Pinpoint the cell where the given text exists, returning its (x, y) midpoint coordinate. 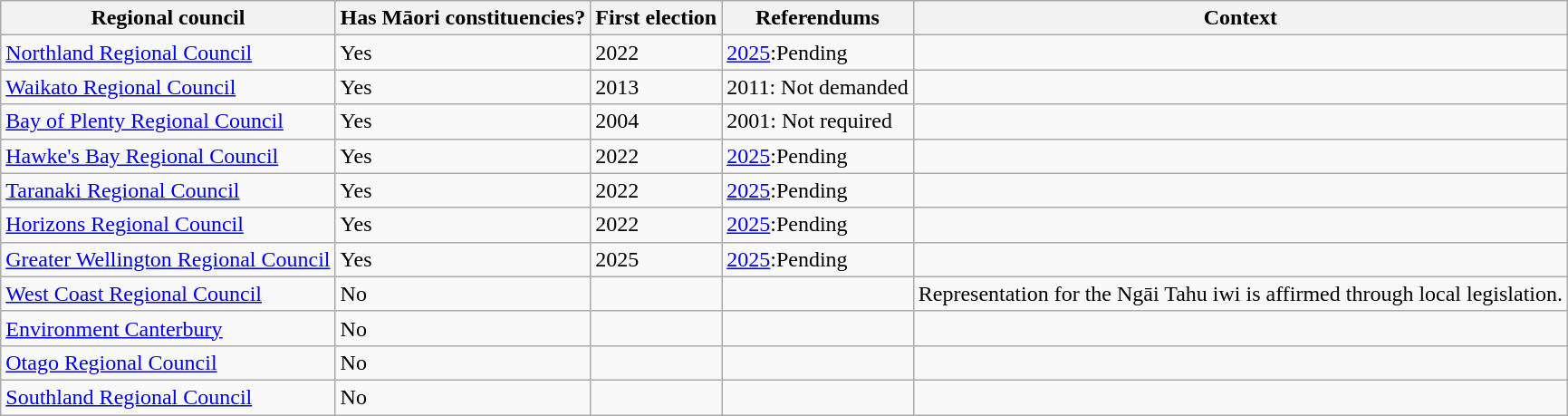
Waikato Regional Council (168, 87)
Taranaki Regional Council (168, 190)
Otago Regional Council (168, 363)
Horizons Regional Council (168, 225)
West Coast Regional Council (168, 294)
Regional council (168, 18)
Southland Regional Council (168, 397)
Bay of Plenty Regional Council (168, 121)
Northland Regional Council (168, 53)
2025 (656, 259)
Hawke's Bay Regional Council (168, 156)
2011: Not demanded (817, 87)
Greater Wellington Regional Council (168, 259)
Context (1240, 18)
Representation for the Ngāi Tahu iwi is affirmed through local legislation. (1240, 294)
First election (656, 18)
2004 (656, 121)
Has Māori constituencies? (463, 18)
2001: Not required (817, 121)
2013 (656, 87)
Environment Canterbury (168, 328)
Referendums (817, 18)
